Return the (X, Y) coordinate for the center point of the cell that contains the specified text.  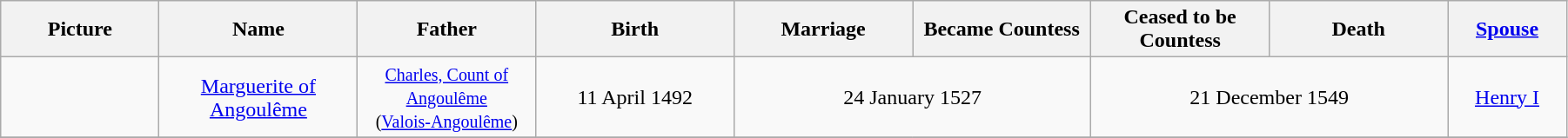
Marriage (823, 30)
Name (258, 30)
21 December 1549 (1270, 97)
11 April 1492 (635, 97)
Birth (635, 30)
Henry I (1507, 97)
24 January 1527 (913, 97)
Ceased to be Countess (1180, 30)
Father (447, 30)
Picture (80, 30)
Spouse (1507, 30)
Charles, Count of Angoulême(Valois-Angoulême) (447, 97)
Marguerite of Angoulême (258, 97)
Became Countess (1002, 30)
Death (1359, 30)
